Find where the given text appears and provide that cell's center as (X, Y) coordinate. 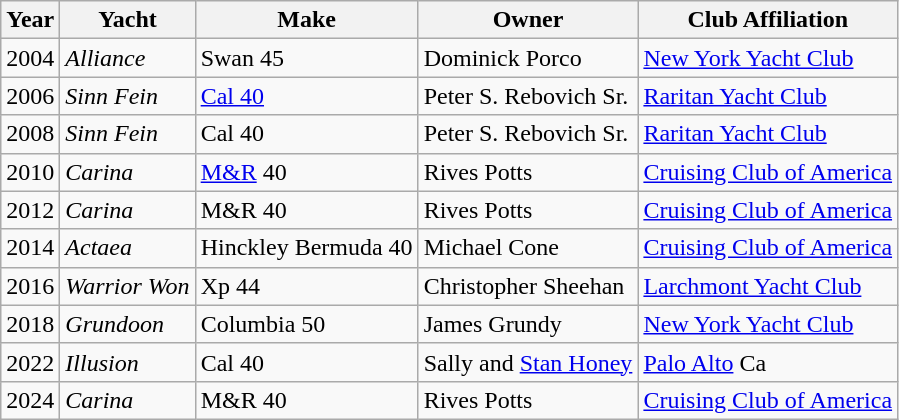
2016 (30, 286)
Make (306, 20)
Illusion (128, 362)
Sally and Stan Honey (528, 362)
Actaea (128, 248)
Columbia 50 (306, 324)
2014 (30, 248)
Christopher Sheehan (528, 286)
2008 (30, 134)
2022 (30, 362)
Hinckley Bermuda 40 (306, 248)
Swan 45 (306, 58)
2010 (30, 172)
2018 (30, 324)
Larchmont Yacht Club (768, 286)
2012 (30, 210)
Warrior Won (128, 286)
2006 (30, 96)
James Grundy (528, 324)
Year (30, 20)
Club Affiliation (768, 20)
Yacht (128, 20)
Dominick Porco (528, 58)
Palo Alto Ca (768, 362)
Michael Cone (528, 248)
2024 (30, 400)
Grundoon (128, 324)
Alliance (128, 58)
Xp 44 (306, 286)
Owner (528, 20)
2004 (30, 58)
